Detect which cell encompasses the target text, then output its (x, y) center coordinate. 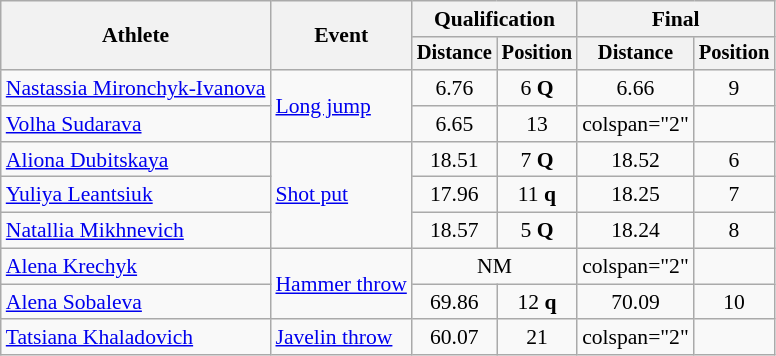
18.24 (636, 231)
Volha Sudarava (136, 124)
9 (734, 88)
60.07 (454, 338)
Tatsiana Khaladovich (136, 338)
Final (676, 19)
18.57 (454, 231)
Alena Krechyk (136, 267)
6.76 (454, 88)
7 Q (537, 160)
18.52 (636, 160)
Event (340, 36)
21 (537, 338)
18.51 (454, 160)
Aliona Dubitskaya (136, 160)
Yuliya Leantsiuk (136, 195)
Hammer throw (340, 284)
Nastassia Mironchyk-Ivanova (136, 88)
17.96 (454, 195)
6 Q (537, 88)
13 (537, 124)
Shot put (340, 196)
Javelin throw (340, 338)
NM (494, 267)
5 Q (537, 231)
Long jump (340, 106)
Athlete (136, 36)
69.86 (454, 302)
70.09 (636, 302)
11 q (537, 195)
Alena Sobaleva (136, 302)
6.66 (636, 88)
6 (734, 160)
Qualification (494, 19)
6.65 (454, 124)
10 (734, 302)
Natallia Mikhnevich (136, 231)
8 (734, 231)
18.25 (636, 195)
12 q (537, 302)
7 (734, 195)
